Find where the given text appears and provide that cell's center as (x, y) coordinate. 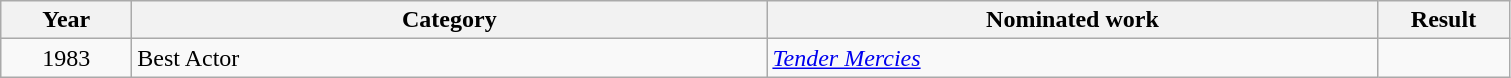
Category (450, 20)
Tender Mercies (1072, 58)
Result (1444, 20)
Best Actor (450, 58)
1983 (66, 58)
Year (66, 20)
Nominated work (1072, 20)
